Scan for the cell matching the given text and deliver its (X, Y) coordinate at center. 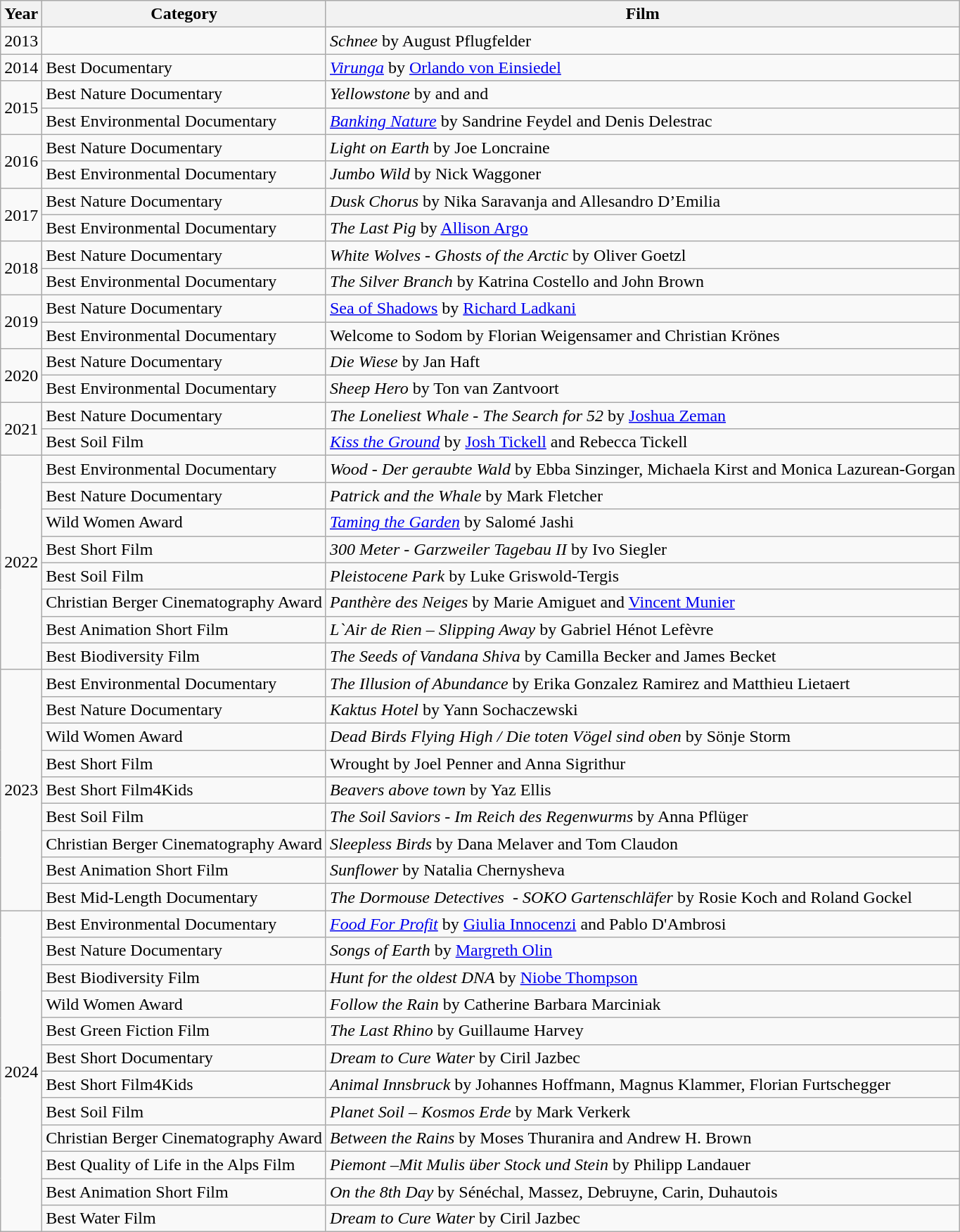
Kaktus Hotel by Yann Sochaczewski (642, 710)
The Illusion of Abundance by Erika Gonzalez Ramirez and Matthieu Lietaert (642, 683)
2020 (21, 376)
Pleistocene Park by Luke Griswold-Tergis (642, 576)
2015 (21, 108)
Dusk Chorus by Nika Saravanja and Allesandro D’Emilia (642, 201)
Planet Soil – Kosmos Erde by Mark Verkerk (642, 1111)
Follow the Rain by Catherine Barbara Marciniak (642, 1004)
Songs of Earth by Margreth Olin (642, 951)
Die Wiese by Jan Haft (642, 362)
Sea of Shadows by Richard Ladkani (642, 308)
Year (21, 14)
Best Quality of Life in the Alps Film (184, 1164)
2014 (21, 68)
Schnee by August Pflugfelder (642, 41)
Best Green Fiction Film (184, 1031)
2021 (21, 429)
2023 (21, 790)
Welcome to Sodom by Florian Weigensamer and Christian Krönes (642, 335)
Panthère des Neiges by Marie Amiguet and Vincent Munier (642, 603)
Beavers above town by Yaz Ellis (642, 790)
Animal Innsbruck by Johannes Hoffmann, Magnus Klammer, Florian Furtschegger (642, 1084)
Sleepless Birds by Dana Melaver and Tom Claudon (642, 844)
Light on Earth by Joe Loncraine (642, 148)
Between the Rains by Moses Thuranira and Andrew H. Brown (642, 1138)
White Wolves - Ghosts of the Arctic by Oliver Goetzl (642, 255)
Kiss the Ground by Josh Tickell and Rebecca Tickell (642, 442)
Patrick and the Whale by Mark Fletcher (642, 496)
2018 (21, 268)
2022 (21, 563)
The Silver Branch by Katrina Costello and John Brown (642, 281)
Best Short Documentary (184, 1058)
Sheep Hero by Ton van Zantvoort (642, 389)
Wrought by Joel Penner and Anna Sigrithur (642, 763)
Wood - Der geraubte Wald by Ebba Sinzinger, Michaela Kirst and Monica Lazurean-Gorgan (642, 469)
300 Meter - Garzweiler Tagebau II by Ivo Siegler (642, 549)
The Last Rhino by Guillaume Harvey (642, 1031)
L`Air de Rien – Slipping Away by Gabriel Hénot Lefèvre (642, 629)
Film (642, 14)
Food For Profit by Giulia Innocenzi and Pablo D'Ambrosi (642, 924)
2017 (21, 214)
The Dormouse Detectives - SOKO Gartenschläfer by Rosie Koch and Roland Gockel (642, 897)
2013 (21, 41)
Hunt for the oldest DNA by Niobe Thompson (642, 977)
Banking Nature by Sandrine Feydel and Denis Delestrac (642, 121)
Best Documentary (184, 68)
Yellowstone by and and (642, 94)
Best Mid-Length Documentary (184, 897)
Sunflower by Natalia Chernysheva (642, 871)
The Soil Saviors - Im Reich des Regenwurms by Anna Pflüger (642, 817)
The Loneliest Whale - The Search for 52 by Joshua Zeman (642, 416)
2019 (21, 321)
Category (184, 14)
2016 (21, 161)
Virunga by Orlando von Einsiedel (642, 68)
Taming the Garden by Salomé Jashi (642, 522)
The Seeds of Vandana Shiva by Camilla Becker and James Becket (642, 656)
Best Water Film (184, 1219)
On the 8th Day by Sénéchal, Massez, Debruyne, Carin, Duhautois (642, 1192)
2024 (21, 1072)
Piemont –Mit Mulis über Stock und Stein by Philipp Landauer (642, 1164)
The Last Pig by Allison Argo (642, 228)
Jumbo Wild by Nick Waggoner (642, 174)
Dead Birds Flying High / Die toten Vögel sind oben by Sönje Storm (642, 736)
